Extract the [X, Y] coordinate from the center of the cell holding the provided text.  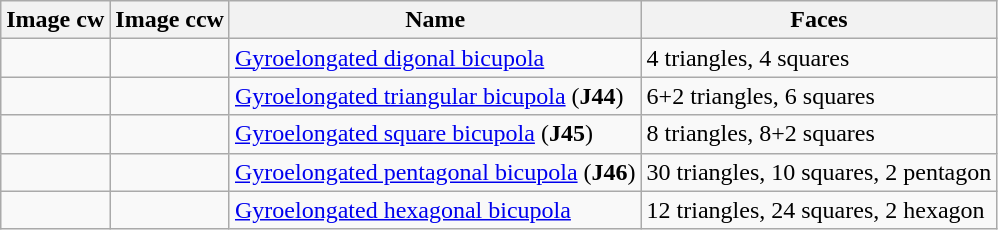
6+2 triangles, 6 squares [819, 96]
12 triangles, 24 squares, 2 hexagon [819, 210]
8 triangles, 8+2 squares [819, 134]
4 triangles, 4 squares [819, 58]
Gyroelongated pentagonal bicupola (J46) [435, 172]
Image ccw [170, 20]
30 triangles, 10 squares, 2 pentagon [819, 172]
Faces [819, 20]
Gyroelongated digonal bicupola [435, 58]
Gyroelongated square bicupola (J45) [435, 134]
Gyroelongated triangular bicupola (J44) [435, 96]
Image cw [56, 20]
Gyroelongated hexagonal bicupola [435, 210]
Name [435, 20]
